Capture the cell that displays the provided text and extract its [x, y] central coordinate. 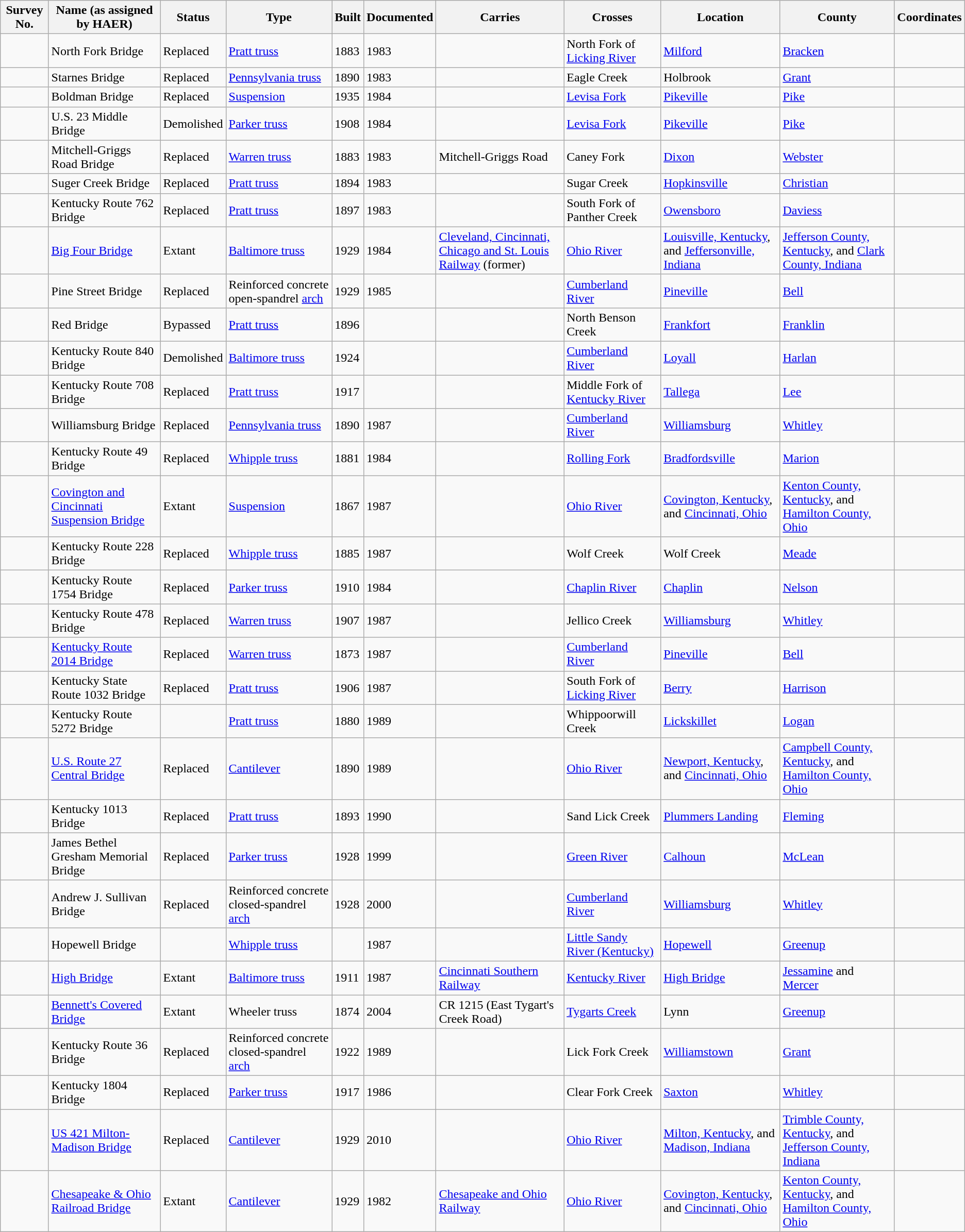
1867 [348, 506]
Cleveland, Cincinnati, Chicago and St. Louis Railway (former) [500, 250]
Louisville, Kentucky, and Jeffersonville, Indiana [721, 250]
James Bethel Gresham Memorial Bridge [104, 856]
1893 [348, 816]
1999 [400, 856]
Berry [721, 687]
CR 1215 (East Tygart's Creek Road) [500, 1011]
South Fork of Licking River [612, 687]
Trimble County, Kentucky, and Jefferson County, Indiana [837, 1140]
Kentucky Route 840 Bridge [104, 358]
Survey No. [25, 18]
U.S. 23 Middle Bridge [104, 124]
Caney Fork [612, 157]
1985 [400, 291]
Calhoun [721, 856]
1873 [348, 654]
Chaplin [721, 587]
Kentucky Route 228 Bridge [104, 553]
Plummers Landing [721, 816]
Daviess [837, 210]
Tygarts Creek [612, 1011]
Built [348, 18]
Franklin [837, 325]
Chesapeake & Ohio Railroad Bridge [104, 1202]
Clear Fork Creek [612, 1092]
Lick Fork Creek [612, 1052]
Kentucky Route 762 Bridge [104, 210]
Crosses [612, 18]
North Benson Creek [612, 325]
Sugar Creek [612, 183]
Starnes Bridge [104, 77]
Reinforced concrete open-spandrel arch [279, 291]
1885 [348, 553]
Big Four Bridge [104, 250]
Kentucky Route 36 Bridge [104, 1052]
Fleming [837, 816]
Name (as assigned by HAER) [104, 18]
1910 [348, 587]
North Fork of Licking River [612, 50]
Marion [837, 459]
Kentucky Route 708 Bridge [104, 392]
Andrew J. Sullivan Bridge [104, 904]
Jellico Creek [612, 620]
Coordinates [929, 18]
1990 [400, 816]
Carries [500, 18]
Middle Fork of Kentucky River [612, 392]
1911 [348, 978]
Kentucky River [612, 978]
1924 [348, 358]
1880 [348, 721]
Mitchell-Griggs Road [500, 157]
Logan [837, 721]
Covington and Cincinnati Suspension Bridge [104, 506]
Harrison [837, 687]
County [837, 18]
1906 [348, 687]
Pine Street Bridge [104, 291]
Kentucky Route 478 Bridge [104, 620]
Chesapeake and Ohio Railway [500, 1202]
Kentucky 1013 Bridge [104, 816]
US 421 Milton-Madison Bridge [104, 1140]
Hopewell Bridge [104, 944]
Suger Creek Bridge [104, 183]
Lickskillet [721, 721]
1896 [348, 325]
Holbrook [721, 77]
Williamsburg Bridge [104, 426]
Newport, Kentucky, and Cincinnati, Ohio [721, 769]
Bradfordsville [721, 459]
Hopkinsville [721, 183]
1881 [348, 459]
Saxton [721, 1092]
Frankfort [721, 325]
Milford [721, 50]
Eagle Creek [612, 77]
Lynn [721, 1011]
Location [721, 18]
1907 [348, 620]
Dixon [721, 157]
Bracken [837, 50]
Bypassed [193, 325]
McLean [837, 856]
1986 [400, 1092]
Documented [400, 18]
Christian [837, 183]
Owensboro [721, 210]
North Fork Bridge [104, 50]
Campbell County, Kentucky, and Hamilton County, Ohio [837, 769]
Bennett's Covered Bridge [104, 1011]
1935 [348, 97]
Type [279, 18]
South Fork of Panther Creek [612, 210]
Kentucky 1804 Bridge [104, 1092]
Williamstown [721, 1052]
Chaplin River [612, 587]
Kentucky Route 5272 Bridge [104, 721]
Tallega [721, 392]
Harlan [837, 358]
Sand Lick Creek [612, 816]
Milton, Kentucky, and Madison, Indiana [721, 1140]
2004 [400, 1011]
Little Sandy River (Kentucky) [612, 944]
Green River [612, 856]
Hopewell [721, 944]
Kentucky Route 2014 Bridge [104, 654]
U.S. Route 27 Central Bridge [104, 769]
Lee [837, 392]
1874 [348, 1011]
Jessamine and Mercer [837, 978]
Boldman Bridge [104, 97]
1897 [348, 210]
Jefferson County, Kentucky, and Clark County, Indiana [837, 250]
Cincinnati Southern Railway [500, 978]
Whippoorwill Creek [612, 721]
Mitchell-Griggs Road Bridge [104, 157]
Loyall [721, 358]
2010 [400, 1140]
1908 [348, 124]
1922 [348, 1052]
Rolling Fork [612, 459]
Kentucky Route 49 Bridge [104, 459]
Kentucky Route 1754 Bridge [104, 587]
Kentucky State Route 1032 Bridge [104, 687]
Wheeler truss [279, 1011]
1982 [400, 1202]
1894 [348, 183]
Status [193, 18]
Red Bridge [104, 325]
Meade [837, 553]
Nelson [837, 587]
Webster [837, 157]
2000 [400, 904]
